Find where the given text appears and provide that cell's center as [x, y] coordinate. 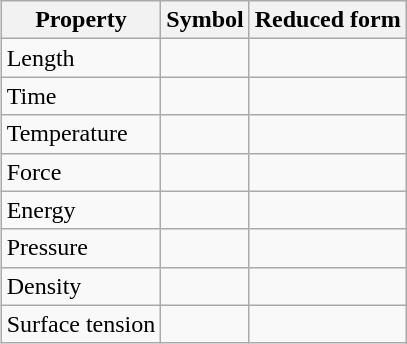
Symbol [205, 20]
Time [81, 96]
Energy [81, 210]
Density [81, 286]
Force [81, 172]
Surface tension [81, 324]
Reduced form [328, 20]
Length [81, 58]
Pressure [81, 248]
Temperature [81, 134]
Property [81, 20]
